Extract the [X, Y] coordinate from the center of the cell holding the provided text.  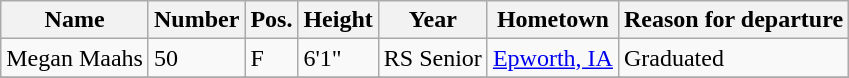
Pos. [272, 20]
RS Senior [432, 58]
Graduated [733, 58]
Megan Maahs [75, 58]
F [272, 58]
50 [196, 58]
Reason for departure [733, 20]
Name [75, 20]
6'1" [338, 58]
Number [196, 20]
Epworth, IA [552, 58]
Height [338, 20]
Year [432, 20]
Hometown [552, 20]
